Search for the cell housing the specified text and yield its [x, y] center coordinate. 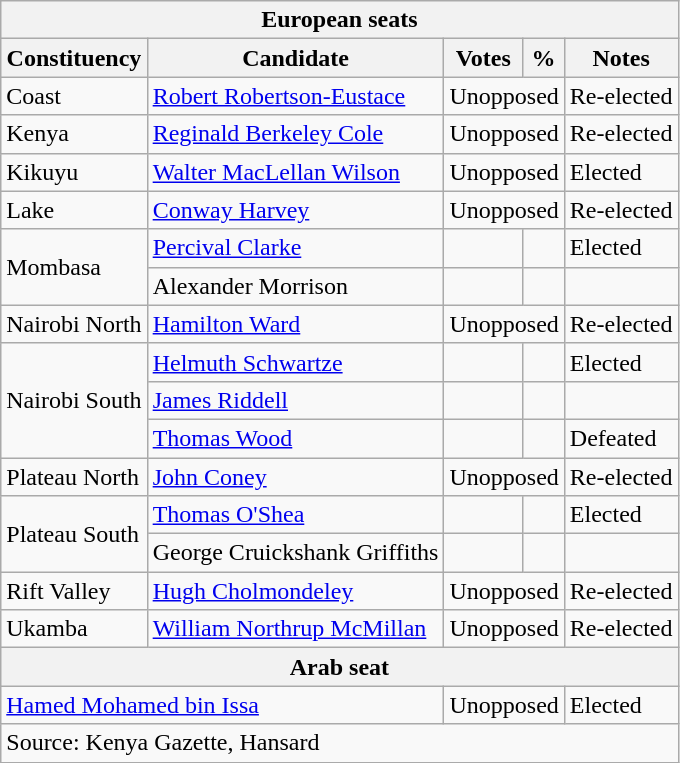
Helmuth Schwartze [296, 362]
Nairobi North [74, 324]
Thomas O'Shea [296, 515]
Nairobi South [74, 400]
Conway Harvey [296, 210]
William Northrup McMillan [296, 629]
Candidate [296, 58]
Reginald Berkeley Cole [296, 134]
Plateau South [74, 534]
George Cruickshank Griffiths [296, 553]
Rift Valley [74, 591]
Hamilton Ward [296, 324]
John Coney [296, 477]
Coast [74, 96]
Thomas Wood [296, 438]
Defeated [621, 438]
Kikuyu [74, 172]
Ukamba [74, 629]
Hamed Mohamed bin Issa [222, 705]
Hugh Cholmondeley [296, 591]
Kenya [74, 134]
James Riddell [296, 400]
European seats [340, 20]
Robert Robertson-Eustace [296, 96]
Arab seat [340, 667]
Mombasa [74, 267]
Plateau North [74, 477]
Votes [484, 58]
Alexander Morrison [296, 286]
Lake [74, 210]
Notes [621, 58]
Walter MacLellan Wilson [296, 172]
Percival Clarke [296, 248]
% [544, 58]
Constituency [74, 58]
Source: Kenya Gazette, Hansard [340, 743]
